Find where the given text appears and provide that cell's center as (X, Y) coordinate. 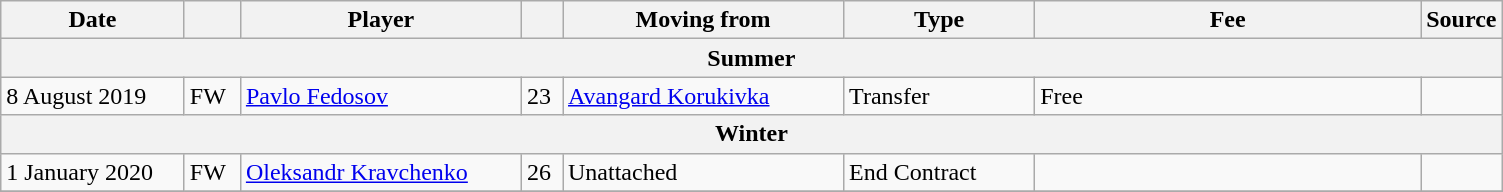
8 August 2019 (93, 96)
Winter (752, 134)
Oleksandr Kravchenko (380, 172)
Free (1228, 96)
Summer (752, 58)
Fee (1228, 20)
Date (93, 20)
Transfer (940, 96)
Source (1462, 20)
Unattached (702, 172)
End Contract (940, 172)
Player (380, 20)
Avangard Korukivka (702, 96)
Pavlo Fedosov (380, 96)
1 January 2020 (93, 172)
23 (542, 96)
26 (542, 172)
Type (940, 20)
Moving from (702, 20)
